Scan for the cell matching the given text and deliver its (x, y) coordinate at center. 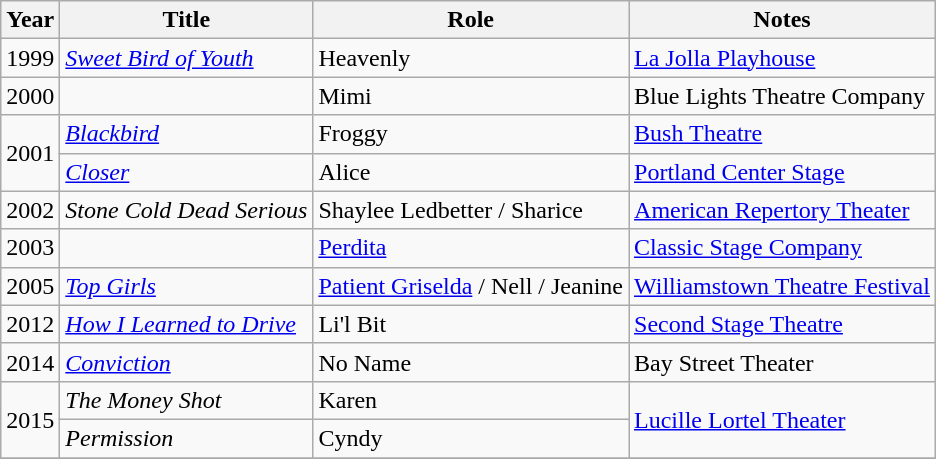
Mimi (471, 96)
Title (186, 20)
Williamstown Theatre Festival (782, 286)
Role (471, 20)
2003 (30, 248)
Top Girls (186, 286)
Cyndy (471, 438)
2001 (30, 153)
American Repertory Theater (782, 210)
Permission (186, 438)
2015 (30, 419)
Second Stage Theatre (782, 324)
2005 (30, 286)
Blue Lights Theatre Company (782, 96)
2000 (30, 96)
Portland Center Stage (782, 172)
Froggy (471, 134)
The Money Shot (186, 400)
1999 (30, 58)
How I Learned to Drive (186, 324)
Perdita (471, 248)
Year (30, 20)
Stone Cold Dead Serious (186, 210)
Closer (186, 172)
Alice (471, 172)
La Jolla Playhouse (782, 58)
Blackbird (186, 134)
2012 (30, 324)
Bay Street Theater (782, 362)
Sweet Bird of Youth (186, 58)
2002 (30, 210)
Bush Theatre (782, 134)
Classic Stage Company (782, 248)
Li'l Bit (471, 324)
Lucille Lortel Theater (782, 419)
Shaylee Ledbetter / Sharice (471, 210)
Patient Griselda / Nell / Jeanine (471, 286)
Karen (471, 400)
Heavenly (471, 58)
2014 (30, 362)
No Name (471, 362)
Conviction (186, 362)
Notes (782, 20)
